Output the [X, Y] coordinate of the center of the cell containing the given text.  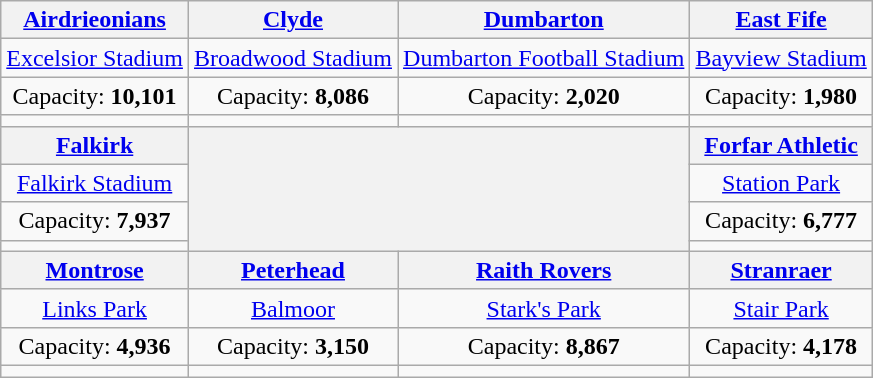
Raith Rovers [544, 270]
Forfar Athletic [781, 145]
Capacity: 4,178 [781, 346]
Dumbarton [544, 20]
Excelsior Stadium [95, 58]
Dumbarton Football Stadium [544, 58]
Stranraer [781, 270]
Capacity: 2,020 [544, 96]
Capacity: 4,936 [95, 346]
Balmoor [292, 308]
Falkirk Stadium [95, 183]
Capacity: 8,867 [544, 346]
Broadwood Stadium [292, 58]
Capacity: 7,937 [95, 221]
Capacity: 6,777 [781, 221]
Stair Park [781, 308]
East Fife [781, 20]
Links Park [95, 308]
Montrose [95, 270]
Capacity: 3,150 [292, 346]
Clyde [292, 20]
Capacity: 10,101 [95, 96]
Capacity: 1,980 [781, 96]
Peterhead [292, 270]
Bayview Stadium [781, 58]
Stark's Park [544, 308]
Capacity: 8,086 [292, 96]
Station Park [781, 183]
Falkirk [95, 145]
Airdrieonians [95, 20]
